Determine the [X, Y] coordinate at the center of the cell enclosing the given text.  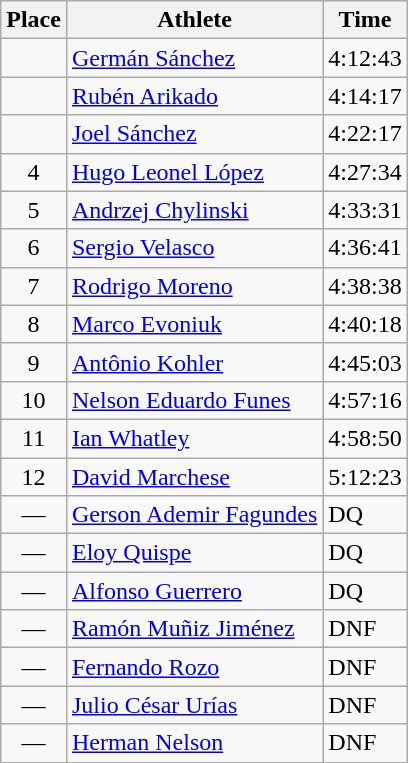
Eloy Quispe [194, 553]
6 [34, 248]
Antônio Kohler [194, 362]
4:12:43 [365, 58]
Alfonso Guerrero [194, 591]
Ramón Muñiz Jiménez [194, 629]
5:12:23 [365, 477]
7 [34, 286]
4:45:03 [365, 362]
Germán Sánchez [194, 58]
4:27:34 [365, 172]
Hugo Leonel López [194, 172]
4:57:16 [365, 400]
4:38:38 [365, 286]
Sergio Velasco [194, 248]
11 [34, 438]
Marco Evoniuk [194, 324]
5 [34, 210]
David Marchese [194, 477]
4:40:18 [365, 324]
8 [34, 324]
Joel Sánchez [194, 134]
12 [34, 477]
Andrzej Chylinski [194, 210]
Herman Nelson [194, 743]
4:33:31 [365, 210]
4:14:17 [365, 96]
Athlete [194, 20]
Ian Whatley [194, 438]
4:58:50 [365, 438]
4 [34, 172]
Gerson Ademir Fagundes [194, 515]
4:36:41 [365, 248]
9 [34, 362]
Rubén Arikado [194, 96]
Rodrigo Moreno [194, 286]
Fernando Rozo [194, 667]
Place [34, 20]
4:22:17 [365, 134]
10 [34, 400]
Nelson Eduardo Funes [194, 400]
Julio César Urías [194, 705]
Time [365, 20]
